Detect which cell encompasses the target text, then output its (x, y) center coordinate. 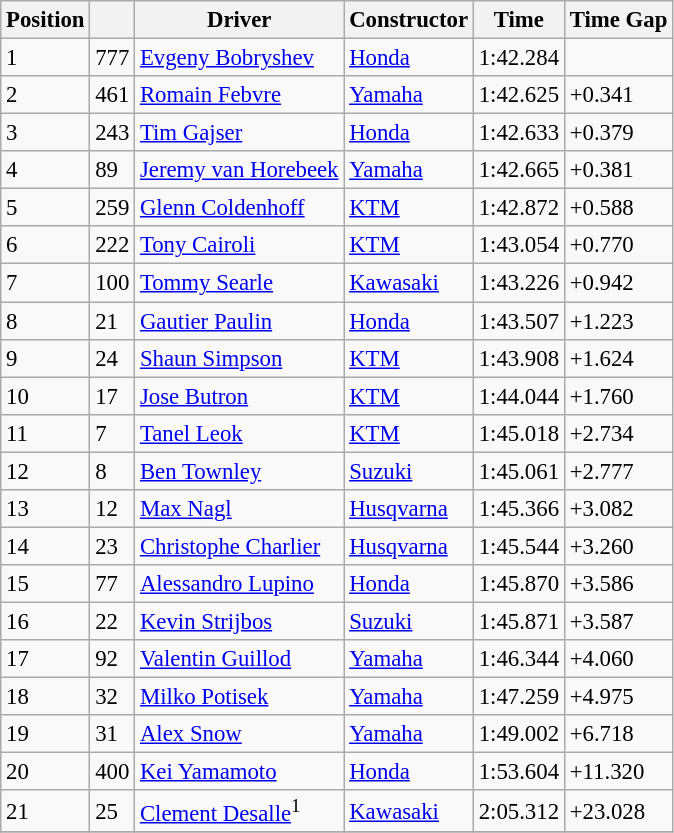
1:43.507 (518, 321)
+4.060 (618, 659)
11 (46, 433)
31 (112, 734)
1:42.665 (518, 170)
Kevin Strijbos (240, 621)
14 (46, 546)
Romain Febvre (240, 95)
24 (112, 358)
+0.770 (618, 245)
20 (46, 772)
2:05.312 (518, 811)
259 (112, 208)
1:45.061 (518, 471)
+2.777 (618, 471)
Glenn Coldenhoff (240, 208)
Gautier Paulin (240, 321)
1:42.633 (518, 133)
1:43.054 (518, 245)
1:49.002 (518, 734)
+1.223 (618, 321)
Alex Snow (240, 734)
+1.624 (618, 358)
Milko Potisek (240, 697)
+3.587 (618, 621)
Time Gap (618, 20)
3 (46, 133)
6 (46, 245)
Tanel Leok (240, 433)
1:45.366 (518, 509)
32 (112, 697)
16 (46, 621)
1:43.226 (518, 283)
Kei Yamamoto (240, 772)
13 (46, 509)
Valentin Guillod (240, 659)
19 (46, 734)
+2.734 (618, 433)
92 (112, 659)
Christophe Charlier (240, 546)
Tim Gajser (240, 133)
1:45.870 (518, 584)
+0.588 (618, 208)
+1.760 (618, 396)
+0.381 (618, 170)
Jose Butron (240, 396)
Constructor (409, 20)
Clement Desalle1 (240, 811)
+6.718 (618, 734)
1:42.284 (518, 58)
Alessandro Lupino (240, 584)
Jeremy van Horebeek (240, 170)
Tony Cairoli (240, 245)
1:47.259 (518, 697)
10 (46, 396)
+23.028 (618, 811)
1 (46, 58)
22 (112, 621)
+3.586 (618, 584)
Time (518, 20)
+11.320 (618, 772)
Tommy Searle (240, 283)
23 (112, 546)
15 (46, 584)
Driver (240, 20)
1:53.604 (518, 772)
100 (112, 283)
461 (112, 95)
1:46.344 (518, 659)
400 (112, 772)
5 (46, 208)
+3.082 (618, 509)
+0.379 (618, 133)
+4.975 (618, 697)
222 (112, 245)
Max Nagl (240, 509)
9 (46, 358)
1:42.625 (518, 95)
+0.942 (618, 283)
2 (46, 95)
1:43.908 (518, 358)
Position (46, 20)
89 (112, 170)
+3.260 (618, 546)
1:45.871 (518, 621)
1:45.018 (518, 433)
1:45.544 (518, 546)
18 (46, 697)
Shaun Simpson (240, 358)
77 (112, 584)
Evgeny Bobryshev (240, 58)
4 (46, 170)
25 (112, 811)
Ben Townley (240, 471)
777 (112, 58)
243 (112, 133)
1:44.044 (518, 396)
1:42.872 (518, 208)
+0.341 (618, 95)
